Find where the given text appears and provide that cell's center as (X, Y) coordinate. 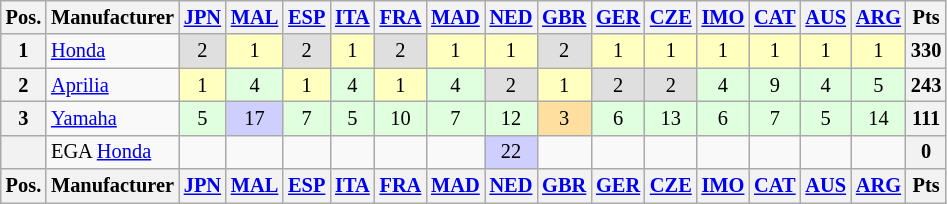
111 (926, 118)
EGA Honda (112, 152)
12 (512, 118)
Aprilia (112, 85)
17 (254, 118)
13 (671, 118)
9 (774, 85)
243 (926, 85)
10 (401, 118)
22 (512, 152)
0 (926, 152)
14 (878, 118)
Yamaha (112, 118)
330 (926, 51)
Honda (112, 51)
